Determine the (X, Y) coordinate at the center of the cell enclosing the given text.  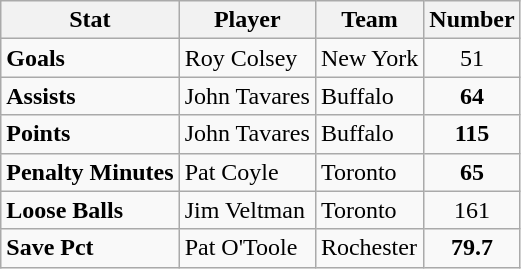
Points (90, 134)
Player (247, 20)
Team (369, 20)
Penalty Minutes (90, 172)
New York (369, 58)
Loose Balls (90, 210)
Jim Veltman (247, 210)
Rochester (369, 248)
Save Pct (90, 248)
Number (472, 20)
Goals (90, 58)
51 (472, 58)
115 (472, 134)
79.7 (472, 248)
161 (472, 210)
Pat Coyle (247, 172)
Roy Colsey (247, 58)
Pat O'Toole (247, 248)
64 (472, 96)
Stat (90, 20)
Assists (90, 96)
65 (472, 172)
